Search for the cell housing the specified text and yield its (x, y) center coordinate. 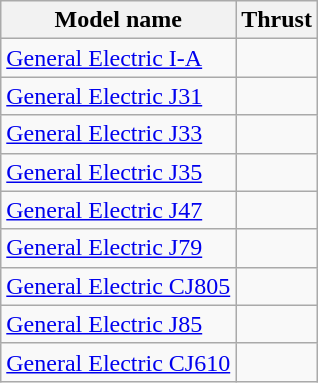
Thrust (277, 20)
General Electric CJ610 (118, 362)
General Electric J47 (118, 210)
General Electric J79 (118, 248)
General Electric J31 (118, 96)
General Electric J35 (118, 172)
Model name (118, 20)
General Electric CJ805 (118, 286)
General Electric I-A (118, 58)
General Electric J85 (118, 324)
General Electric J33 (118, 134)
